Determine the (x, y) coordinate at the center of the cell enclosing the given text.  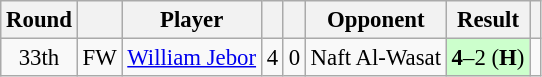
Round (39, 20)
4–2 (H) (488, 58)
Naft Al-Wasat (376, 58)
33th (39, 58)
FW (100, 58)
Opponent (376, 20)
William Jebor (192, 58)
Result (488, 20)
0 (294, 58)
4 (272, 58)
Player (192, 20)
